Identify which cell holds the provided text, then report its (X, Y) central coordinate. 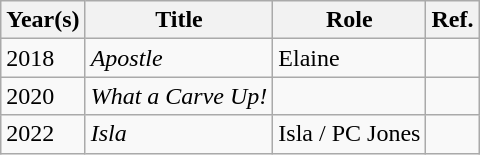
2020 (43, 96)
2018 (43, 58)
2022 (43, 134)
Ref. (452, 20)
Isla (179, 134)
Year(s) (43, 20)
Title (179, 20)
Isla / PC Jones (350, 134)
What a Carve Up! (179, 96)
Elaine (350, 58)
Role (350, 20)
Apostle (179, 58)
